Provide the (x, y) coordinate of the cell's center where the given text is located.  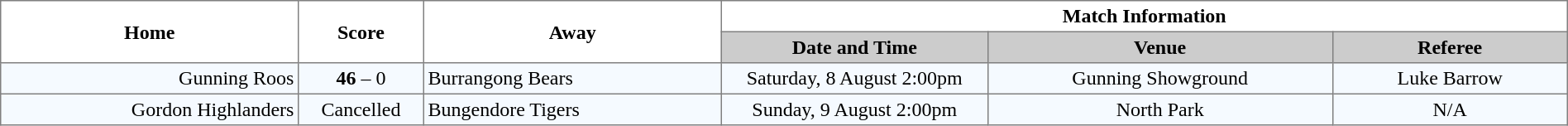
46 – 0 (361, 79)
Cancelled (361, 109)
North Park (1159, 109)
Away (572, 31)
Burrangong Bears (572, 79)
N/A (1450, 109)
Gunning Showground (1159, 79)
Saturday, 8 August 2:00pm (854, 79)
Date and Time (854, 47)
Gordon Highlanders (150, 109)
Match Information (1145, 17)
Venue (1159, 47)
Score (361, 31)
Home (150, 31)
Gunning Roos (150, 79)
Sunday, 9 August 2:00pm (854, 109)
Referee (1450, 47)
Bungendore Tigers (572, 109)
Luke Barrow (1450, 79)
